Find where the given text appears and provide that cell's center as [x, y] coordinate. 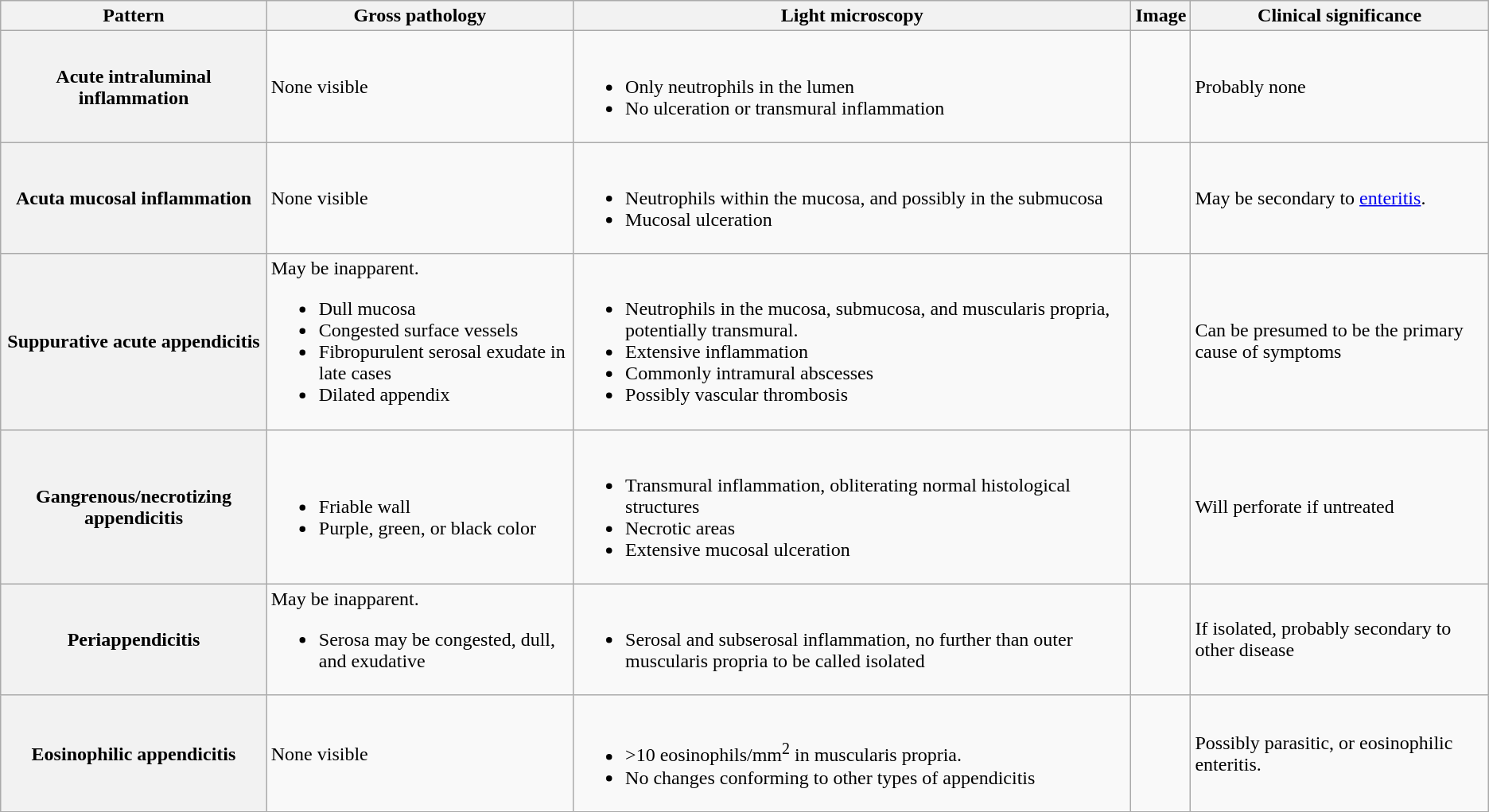
Periappendicitis [134, 639]
Gangrenous/necrotizing appendicitis [134, 507]
Will perforate if untreated [1339, 507]
Transmural inflammation, obliterating normal histological structuresNecrotic areasExtensive mucosal ulceration [853, 507]
Can be presumed to be the primary cause of symptoms [1339, 342]
May be secondary to enteritis. [1339, 198]
>10 eosinophils/mm2 in muscularis propria.No changes conforming to other types of appendicitis [853, 754]
Friable wallPurple, green, or black color [420, 507]
Pattern [134, 16]
Probably none [1339, 87]
May be inapparent.Dull mucosaCongested surface vesselsFibropurulent serosal exudate in late casesDilated appendix [420, 342]
Serosal and subserosal inflammation, no further than outer muscularis propria to be called isolated [853, 639]
Possibly parasitic, or eosinophilic enteritis. [1339, 754]
Acuta mucosal inflammation [134, 198]
Image [1161, 16]
Suppurative acute appendicitis [134, 342]
If isolated, probably secondary to other disease [1339, 639]
Clinical significance [1339, 16]
Neutrophils within the mucosa, and possibly in the submucosaMucosal ulceration [853, 198]
Gross pathology [420, 16]
Eosinophilic appendicitis [134, 754]
Light microscopy [853, 16]
May be inapparent.Serosa may be congested, dull, and exudative [420, 639]
Only neutrophils in the lumenNo ulceration or transmural inflammation [853, 87]
Acute intraluminal inflammation [134, 87]
